For the text-containing cell, return its midpoint in [X, Y] coordinate format. 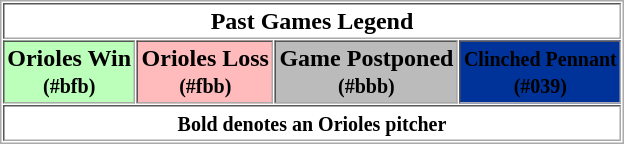
Bold denotes an Orioles pitcher [312, 123]
Clinched Pennant (#039) [540, 72]
Past Games Legend [312, 21]
Orioles Loss (#fbb) [205, 72]
Game Postponed (#bbb) [366, 72]
Orioles Win (#bfb) [70, 72]
